Provide the (X, Y) coordinate of the cell's center where the given text is located.  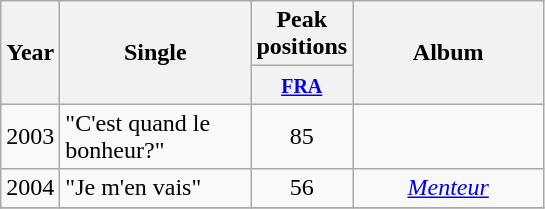
Peak positions (302, 34)
FRA (302, 85)
Year (30, 52)
Album (448, 52)
2003 (30, 136)
"Je m'en vais" (156, 188)
Menteur (448, 188)
Single (156, 52)
2004 (30, 188)
"C'est quand le bonheur?" (156, 136)
85 (302, 136)
56 (302, 188)
